Output the [x, y] coordinate of the center of the cell containing the given text.  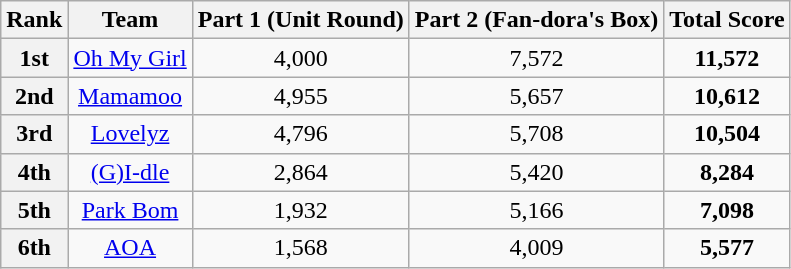
2,864 [300, 172]
Team [130, 20]
7,098 [727, 210]
4,000 [300, 58]
(G)I-dle [130, 172]
1st [34, 58]
8,284 [727, 172]
Park Bom [130, 210]
Part 2 (Fan-dora's Box) [536, 20]
4,796 [300, 134]
4th [34, 172]
Rank [34, 20]
1,932 [300, 210]
7,572 [536, 58]
AOA [130, 248]
Lovelyz [130, 134]
4,955 [300, 96]
Oh My Girl [130, 58]
1,568 [300, 248]
3rd [34, 134]
5,577 [727, 248]
11,572 [727, 58]
5,420 [536, 172]
Mamamoo [130, 96]
10,612 [727, 96]
Part 1 (Unit Round) [300, 20]
2nd [34, 96]
10,504 [727, 134]
5,166 [536, 210]
5,708 [536, 134]
5,657 [536, 96]
Total Score [727, 20]
6th [34, 248]
5th [34, 210]
4,009 [536, 248]
